Return the [x, y] coordinate for the center point of the cell that contains the specified text.  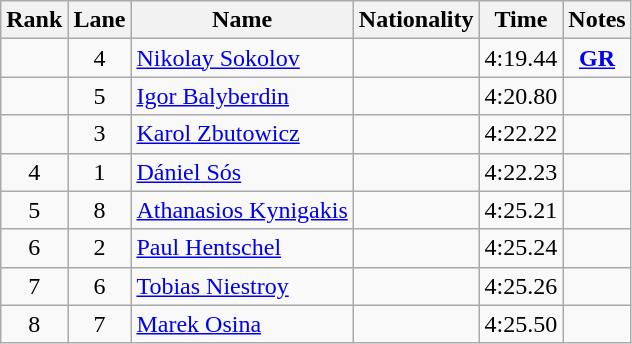
Tobias Niestroy [242, 286]
Nationality [416, 20]
Paul Hentschel [242, 248]
Notes [597, 20]
Lane [100, 20]
4:19.44 [521, 58]
Rank [34, 20]
Karol Zbutowicz [242, 134]
Nikolay Sokolov [242, 58]
4:25.26 [521, 286]
Dániel Sós [242, 172]
Time [521, 20]
2 [100, 248]
Name [242, 20]
Marek Osina [242, 324]
4:22.22 [521, 134]
1 [100, 172]
4:22.23 [521, 172]
Igor Balyberdin [242, 96]
4:20.80 [521, 96]
4:25.24 [521, 248]
GR [597, 58]
4:25.21 [521, 210]
3 [100, 134]
4:25.50 [521, 324]
Athanasios Kynigakis [242, 210]
